Capture the cell that displays the provided text and extract its (X, Y) central coordinate. 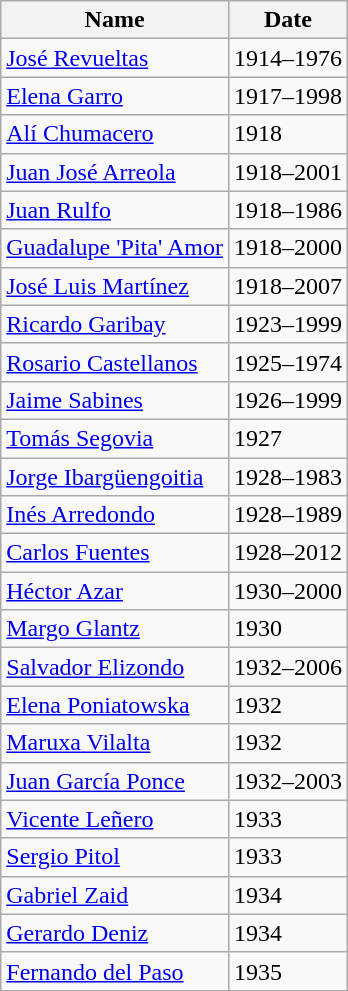
1918–2001 (288, 172)
Gabriel Zaid (115, 895)
1918–2000 (288, 248)
1917–1998 (288, 96)
1930 (288, 629)
Elena Poniatowska (115, 705)
1914–1976 (288, 58)
Maruxa Vilalta (115, 743)
Vicente Leñero (115, 819)
Héctor Azar (115, 591)
Rosario Castellanos (115, 362)
Elena Garro (115, 96)
1923–1999 (288, 324)
José Luis Martínez (115, 286)
1918–1986 (288, 210)
Margo Glantz (115, 629)
1925–1974 (288, 362)
Gerardo Deniz (115, 933)
1918 (288, 134)
1930–2000 (288, 591)
Juan José Arreola (115, 172)
Sergio Pitol (115, 857)
Jorge Ibargüengoitia (115, 477)
1935 (288, 971)
1927 (288, 438)
Guadalupe 'Pita' Amor (115, 248)
1932–2006 (288, 667)
Alí Chumacero (115, 134)
Date (288, 20)
Salvador Elizondo (115, 667)
1928–1983 (288, 477)
Juan García Ponce (115, 781)
1928–1989 (288, 515)
Inés Arredondo (115, 515)
Jaime Sabines (115, 400)
Carlos Fuentes (115, 553)
Ricardo Garibay (115, 324)
José Revueltas (115, 58)
1926–1999 (288, 400)
Tomás Segovia (115, 438)
1932–2003 (288, 781)
Fernando del Paso (115, 971)
1928–2012 (288, 553)
Name (115, 20)
Juan Rulfo (115, 210)
1918–2007 (288, 286)
